Identify which cell holds the provided text, then report its (X, Y) central coordinate. 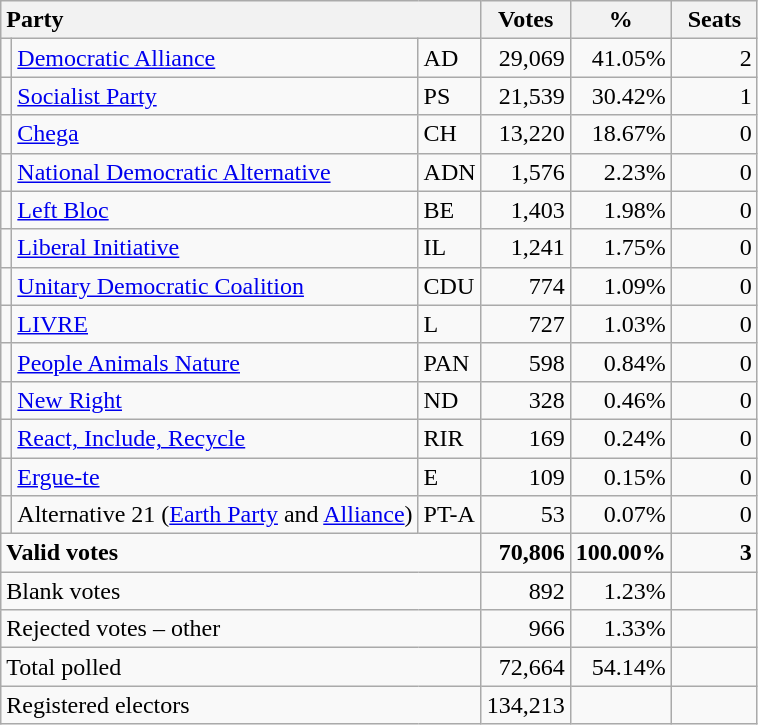
72,664 (526, 667)
PT-A (450, 515)
18.67% (620, 134)
3 (714, 553)
LIVRE (215, 324)
Registered electors (241, 705)
Seats (714, 20)
E (450, 477)
53 (526, 515)
PAN (450, 362)
Valid votes (241, 553)
774 (526, 286)
Left Bloc (215, 210)
1.09% (620, 286)
Democratic Alliance (215, 58)
CDU (450, 286)
React, Include, Recycle (215, 438)
PS (450, 96)
0.24% (620, 438)
0.07% (620, 515)
Unitary Democratic Coalition (215, 286)
Ergue-te (215, 477)
IL (450, 248)
0.15% (620, 477)
169 (526, 438)
328 (526, 400)
ADN (450, 172)
1 (714, 96)
100.00% (620, 553)
Chega (215, 134)
Party (241, 20)
Rejected votes – other (241, 629)
2.23% (620, 172)
New Right (215, 400)
892 (526, 591)
Socialist Party (215, 96)
Liberal Initiative (215, 248)
L (450, 324)
Blank votes (241, 591)
AD (450, 58)
BE (450, 210)
Votes (526, 20)
29,069 (526, 58)
0.84% (620, 362)
966 (526, 629)
21,539 (526, 96)
1.23% (620, 591)
0.46% (620, 400)
ND (450, 400)
1.75% (620, 248)
1,576 (526, 172)
109 (526, 477)
598 (526, 362)
Alternative 21 (Earth Party and Alliance) (215, 515)
National Democratic Alternative (215, 172)
Total polled (241, 667)
RIR (450, 438)
1.98% (620, 210)
1,241 (526, 248)
13,220 (526, 134)
1.33% (620, 629)
1.03% (620, 324)
People Animals Nature (215, 362)
727 (526, 324)
CH (450, 134)
134,213 (526, 705)
% (620, 20)
30.42% (620, 96)
41.05% (620, 58)
2 (714, 58)
54.14% (620, 667)
1,403 (526, 210)
70,806 (526, 553)
